Provide the [X, Y] coordinate of the cell's center where the given text is located.  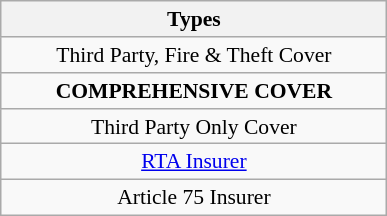
RTA Insurer [194, 162]
Third Party, Fire & Theft Cover [194, 55]
Article 75 Insurer [194, 197]
Third Party Only Cover [194, 126]
COMPREHENSIVE COVER [194, 91]
Types [194, 19]
